Provide the (X, Y) coordinate of the cell's center where the given text is located.  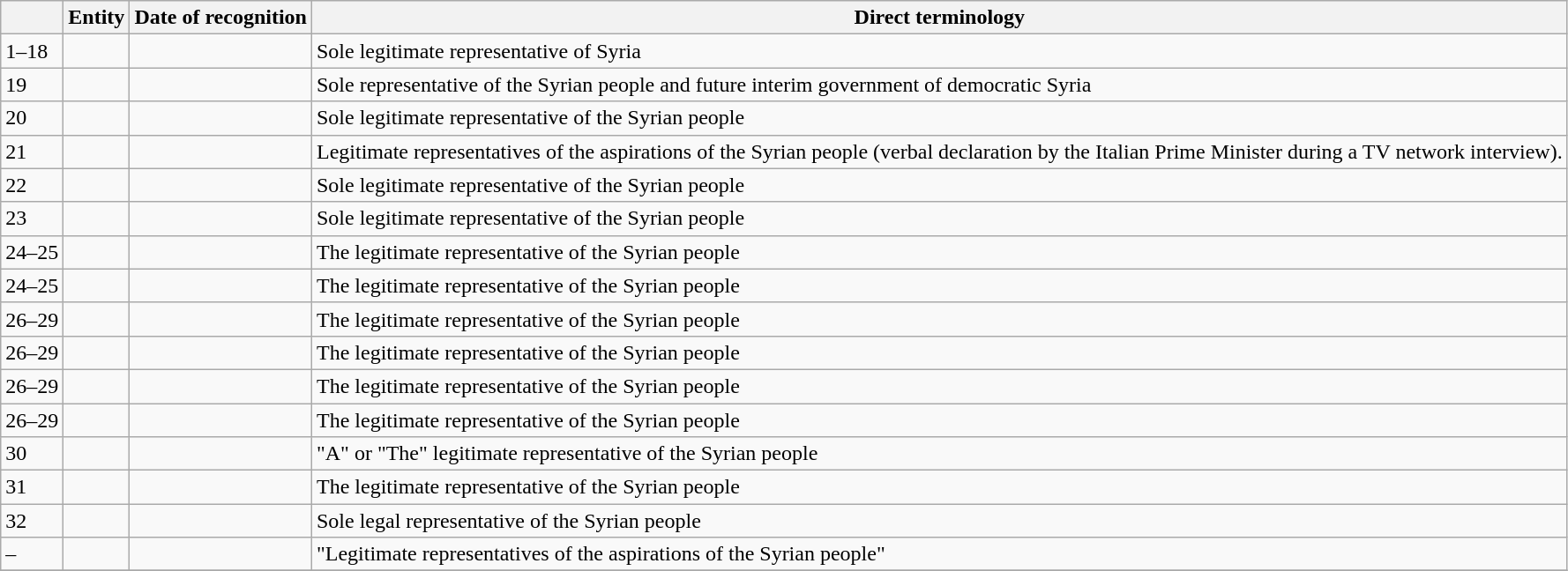
Date of recognition (220, 18)
32 (32, 521)
"Legitimate representatives of the aspirations of the Syrian people" (939, 554)
Sole representative of the Syrian people and future interim government of democratic Syria (939, 85)
20 (32, 118)
Sole legitimate representative of Syria (939, 51)
30 (32, 454)
– (32, 554)
1–18 (32, 51)
Legitimate representatives of the aspirations of the Syrian people (verbal declaration by the Italian Prime Minister during a TV network interview). (939, 152)
"A" or "The" legitimate representative of the Syrian people (939, 454)
Sole legal representative of the Syrian people (939, 521)
Direct terminology (939, 18)
23 (32, 219)
19 (32, 85)
31 (32, 487)
21 (32, 152)
Entity (97, 18)
22 (32, 185)
